Find where the given text appears and provide that cell's center as (X, Y) coordinate. 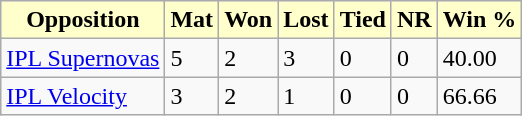
40.00 (480, 58)
IPL Velocity (83, 96)
66.66 (480, 96)
NR (414, 20)
Opposition (83, 20)
IPL Supernovas (83, 58)
Win % (480, 20)
1 (306, 96)
Won (248, 20)
Mat (192, 20)
Tied (362, 20)
5 (192, 58)
Lost (306, 20)
